From the cell containing the given text, extract its center point as (X, Y) coordinate. 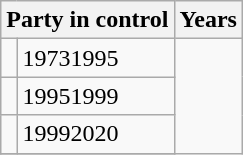
Party in control (88, 20)
19951999 (96, 96)
19992020 (96, 134)
19731995 (96, 58)
Years (208, 20)
